From the cell containing the given text, extract its center point as [X, Y] coordinate. 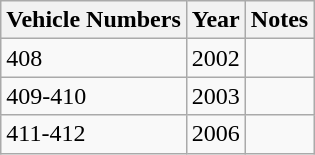
2002 [216, 58]
2003 [216, 96]
Year [216, 20]
411-412 [94, 134]
409-410 [94, 96]
2006 [216, 134]
Notes [279, 20]
Vehicle Numbers [94, 20]
408 [94, 58]
